Search for the cell housing the specified text and yield its [x, y] center coordinate. 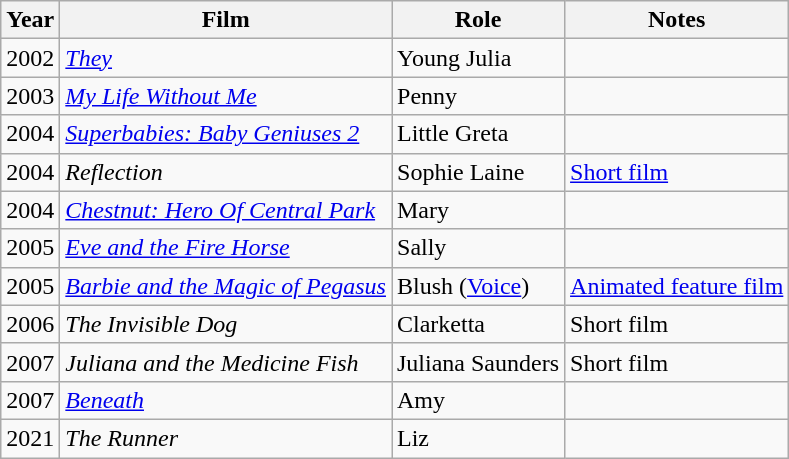
They [226, 58]
Eve and the Fire Horse [226, 248]
Notes [677, 20]
2021 [30, 438]
Sophie Laine [478, 172]
Penny [478, 96]
Film [226, 20]
Juliana Saunders [478, 362]
Clarketta [478, 324]
Chestnut: Hero Of Central Park [226, 210]
Juliana and the Medicine Fish [226, 362]
Barbie and the Magic of Pegasus [226, 286]
My Life Without Me [226, 96]
Year [30, 20]
Superbabies: Baby Geniuses 2 [226, 134]
Reflection [226, 172]
Animated feature film [677, 286]
Sally [478, 248]
Liz [478, 438]
Mary [478, 210]
Little Greta [478, 134]
2006 [30, 324]
The Runner [226, 438]
Role [478, 20]
Beneath [226, 400]
Amy [478, 400]
2002 [30, 58]
The Invisible Dog [226, 324]
Young Julia [478, 58]
2003 [30, 96]
Blush (Voice) [478, 286]
